Return (X, Y) of the center of cell containing provided text 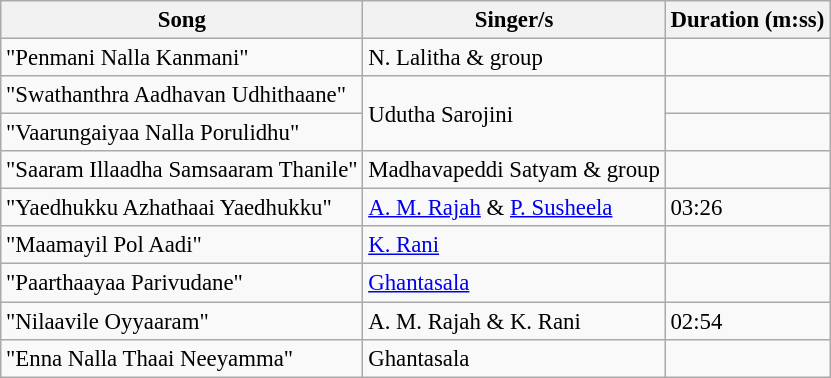
"Paarthaayaa Parivudane" (182, 283)
"Vaarungaiyaa Nalla Porulidhu" (182, 133)
N. Lalitha & group (514, 58)
Madhavapeddi Satyam & group (514, 170)
K. Rani (514, 245)
Song (182, 20)
"Maamayil Pol Aadi" (182, 245)
03:26 (747, 208)
02:54 (747, 321)
A. M. Rajah & P. Susheela (514, 208)
"Swathanthra Aadhavan Udhithaane" (182, 95)
"Saaram Illaadha Samsaaram Thanile" (182, 170)
A. M. Rajah & K. Rani (514, 321)
Duration (m:ss) (747, 20)
"Yaedhukku Azhathaai Yaedhukku" (182, 208)
"Enna Nalla Thaai Neeyamma" (182, 358)
"Penmani Nalla Kanmani" (182, 58)
"Nilaavile Oyyaaram" (182, 321)
Udutha Sarojini (514, 114)
Singer/s (514, 20)
